Locate the cell with the specified text and output its (X, Y) center coordinate. 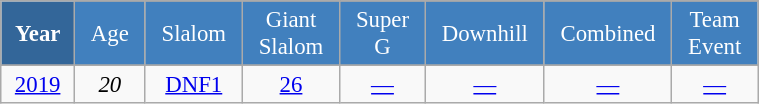
Slalom (194, 34)
Age (110, 34)
20 (110, 85)
Downhill (484, 34)
DNF1 (194, 85)
Year (38, 34)
26 (290, 85)
GiantSlalom (290, 34)
Team Event (715, 34)
2019 (38, 85)
Combined (608, 34)
Super G (383, 34)
